Return the (x, y) coordinate for the center point of the cell that contains the specified text.  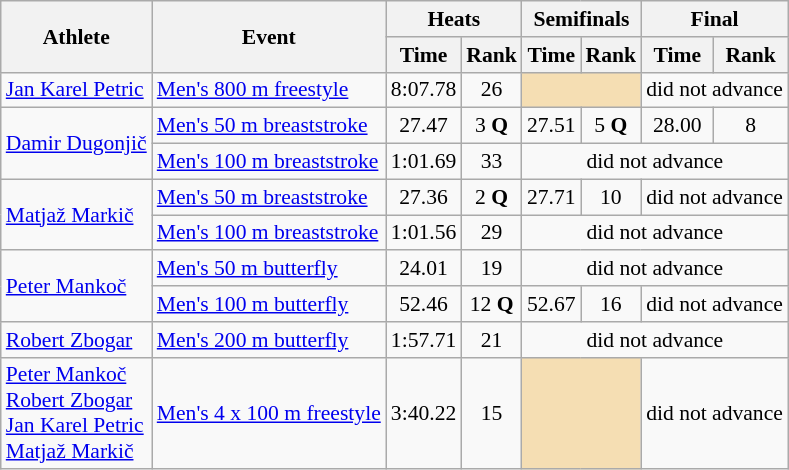
Peter MankočRobert ZbogarJan Karel PetricMatjaž Markič (76, 413)
Final (714, 19)
8 (750, 126)
Athlete (76, 36)
24.01 (424, 269)
Event (269, 36)
21 (492, 340)
3:40.22 (424, 413)
26 (492, 90)
27.47 (424, 126)
16 (612, 304)
12 Q (492, 304)
1:01.56 (424, 233)
27.51 (552, 126)
19 (492, 269)
Matjaž Markič (76, 214)
8:07.78 (424, 90)
Men's 800 m freestyle (269, 90)
Heats (454, 19)
52.67 (552, 304)
Semifinals (582, 19)
Peter Mankoč (76, 286)
Men's 200 m butterfly (269, 340)
15 (492, 413)
Robert Zbogar (76, 340)
3 Q (492, 126)
27.71 (552, 197)
33 (492, 162)
Men's 50 m butterfly (269, 269)
27.36 (424, 197)
Damir Dugonjič (76, 144)
2 Q (492, 197)
10 (612, 197)
1:01.69 (424, 162)
1:57.71 (424, 340)
28.00 (677, 126)
29 (492, 233)
5 Q (612, 126)
52.46 (424, 304)
Men's 4 x 100 m freestyle (269, 413)
Men's 100 m butterfly (269, 304)
Jan Karel Petric (76, 90)
